Determine the (X, Y) coordinate at the center of the cell enclosing the given text.  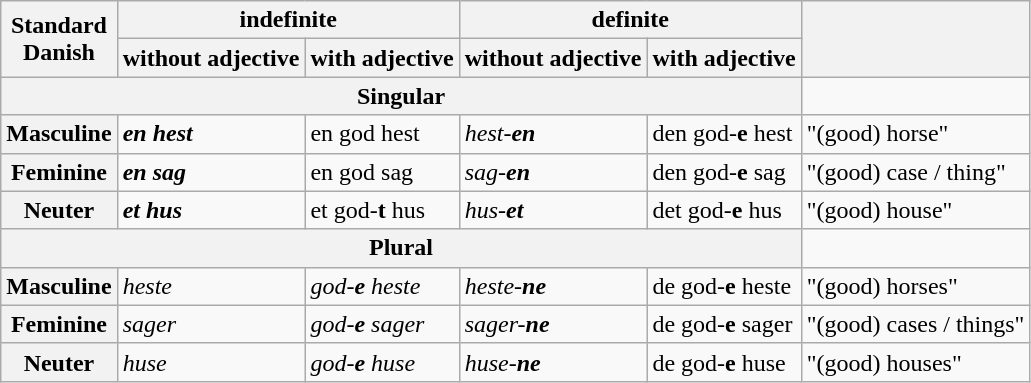
huse (211, 362)
den god-e sag (724, 172)
"(good) horse" (916, 134)
et god-t hus (382, 210)
"(good) horses" (916, 286)
en hest (211, 134)
en god hest (382, 134)
sag-en (553, 172)
god-e huse (382, 362)
hus-et (553, 210)
Singular (402, 96)
sager-ne (553, 324)
"(good) house" (916, 210)
god-e sager (382, 324)
Plural (402, 248)
de god-e sager (724, 324)
de god-e huse (724, 362)
god-e heste (382, 286)
huse-ne (553, 362)
indefinite (288, 20)
StandardDanish (59, 39)
hest-en (553, 134)
det god-e hus (724, 210)
et hus (211, 210)
de god-e heste (724, 286)
"(good) houses" (916, 362)
en sag (211, 172)
sager (211, 324)
heste-ne (553, 286)
definite (630, 20)
"(good) case / thing" (916, 172)
en god sag (382, 172)
den god-e hest (724, 134)
"(good) cases / things" (916, 324)
heste (211, 286)
